Find where the given text appears and provide that cell's center as [x, y] coordinate. 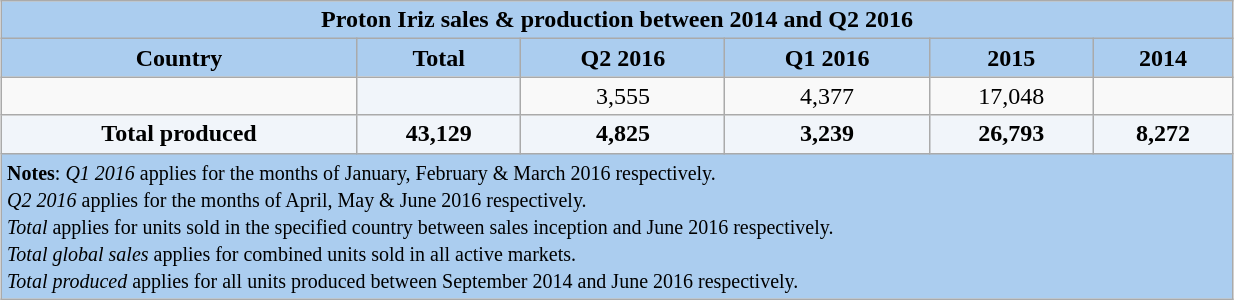
Total [438, 58]
43,129 [438, 134]
Country [180, 58]
Q2 2016 [623, 58]
Q1 2016 [827, 58]
Proton Iriz sales & production between 2014 and Q2 2016 [618, 20]
3,239 [827, 134]
17,048 [1011, 96]
Total produced [180, 134]
2014 [1162, 58]
8,272 [1162, 134]
4,377 [827, 96]
4,825 [623, 134]
2015 [1011, 58]
26,793 [1011, 134]
3,555 [623, 96]
